Pinpoint the cell where the given text exists, returning its (X, Y) midpoint coordinate. 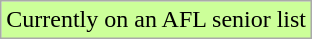
Currently on an AFL senior list (156, 20)
